Find where the given text appears and provide that cell's center as [x, y] coordinate. 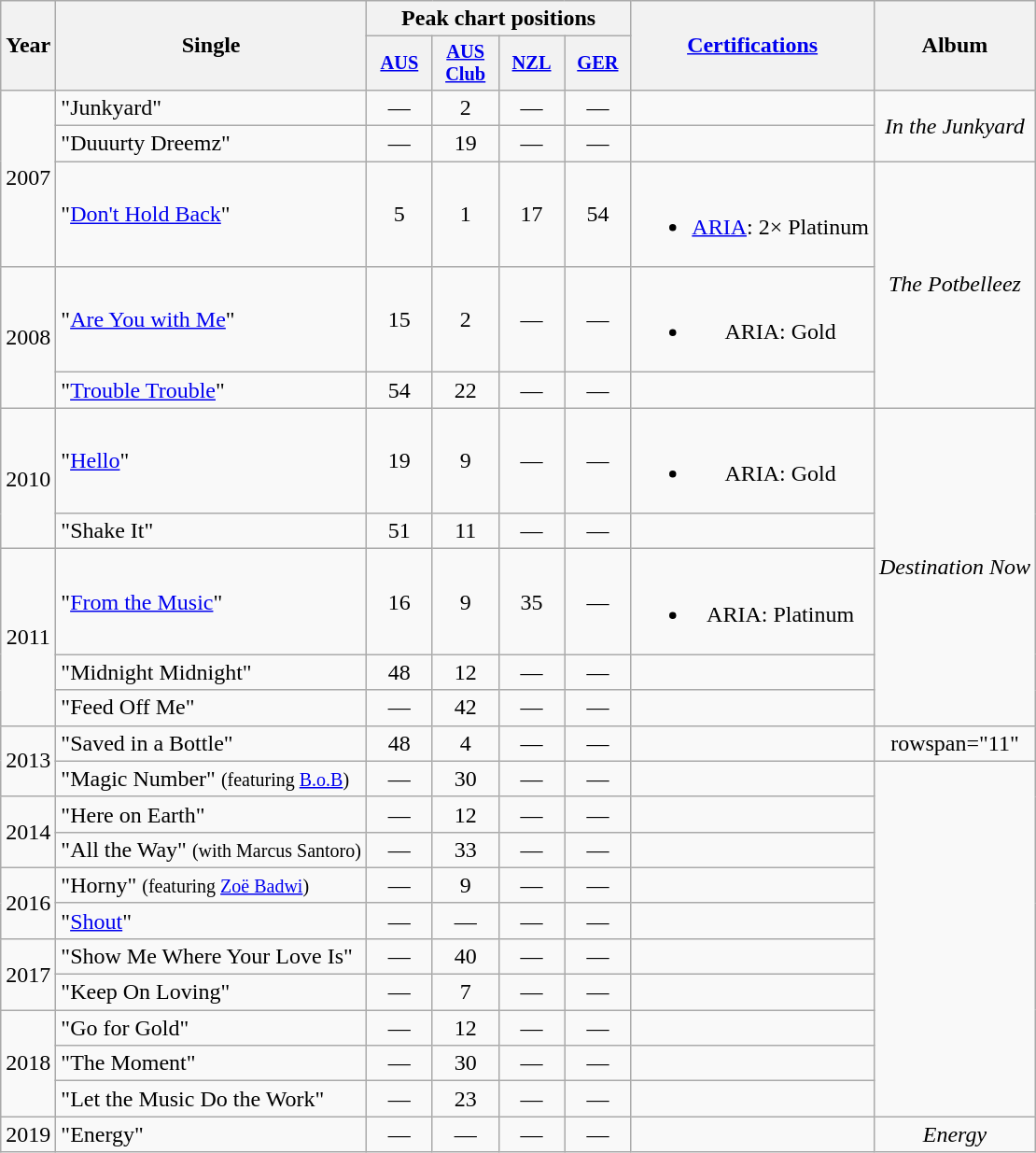
Energy [954, 1134]
17 [532, 215]
"Junkyard" [211, 107]
ARIA: Platinum [752, 601]
"Magic Number" (featuring B.o.B) [211, 779]
1 [465, 215]
"Saved in a Bottle" [211, 743]
"From the Music" [211, 601]
42 [465, 708]
"Feed Off Me" [211, 708]
The Potbelleez [954, 285]
33 [465, 850]
16 [399, 601]
"Shout" [211, 921]
2010 [28, 478]
5 [399, 215]
2016 [28, 903]
15 [399, 319]
2019 [28, 1134]
22 [465, 390]
AUSClub [465, 63]
"Go for Gold" [211, 1028]
2018 [28, 1063]
AUS [399, 63]
"Midnight Midnight" [211, 672]
GER [597, 63]
"Don't Hold Back" [211, 215]
Certifications [752, 46]
2008 [28, 338]
2013 [28, 761]
"Are You with Me" [211, 319]
11 [465, 531]
NZL [532, 63]
40 [465, 956]
rowspan="11" [954, 743]
2017 [28, 974]
"Hello" [211, 461]
"Energy" [211, 1134]
Single [211, 46]
Destination Now [954, 567]
ARIA: 2× Platinum [752, 215]
2014 [28, 832]
Album [954, 46]
"Duuurty Dreemz" [211, 144]
7 [465, 992]
2011 [28, 637]
"The Moment" [211, 1063]
"Trouble Trouble" [211, 390]
Peak chart positions [498, 19]
Year [28, 46]
"Shake It" [211, 531]
35 [532, 601]
"Let the Music Do the Work" [211, 1099]
"Horny" (featuring Zoë Badwi) [211, 885]
4 [465, 743]
"Show Me Where Your Love Is" [211, 956]
51 [399, 531]
In the Junkyard [954, 125]
"Here on Earth" [211, 814]
"All the Way" (with Marcus Santoro) [211, 850]
23 [465, 1099]
2007 [28, 177]
"Keep On Loving" [211, 992]
